Search for the cell housing the specified text and yield its [x, y] center coordinate. 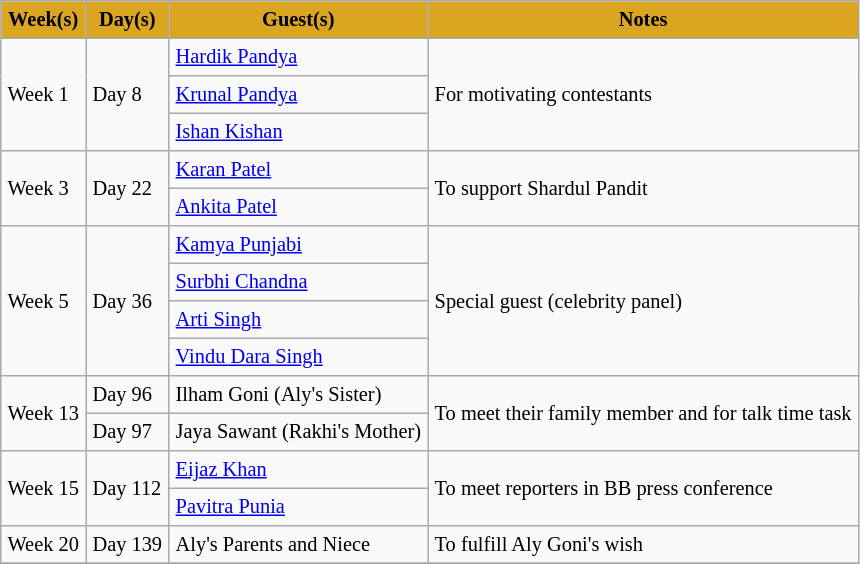
Vindu Dara Singh [298, 357]
Day 22 [128, 188]
Arti Singh [298, 319]
Notes [644, 19]
Aly's Parents and Niece [298, 544]
Week 1 [44, 94]
To meet their family member and for talk time task [644, 412]
Week 15 [44, 488]
Ilham Goni (Aly's Sister) [298, 394]
Guest(s) [298, 19]
Surbhi Chandna [298, 282]
Ankita Patel [298, 207]
Week 3 [44, 188]
Hardik Pandya [298, 57]
Week(s) [44, 19]
Day(s) [128, 19]
Day 139 [128, 544]
Day 96 [128, 394]
Day 112 [128, 488]
Special guest (celebrity panel) [644, 300]
To meet reporters in BB press conference [644, 488]
Jaya Sawant (Rakhi's Mother) [298, 432]
For motivating contestants [644, 94]
Krunal Pandya [298, 94]
Ishan Kishan [298, 132]
Day 8 [128, 94]
Day 36 [128, 300]
To support Shardul Pandit [644, 188]
Karan Patel [298, 169]
To fulfill Aly Goni's wish [644, 544]
Pavitra Punia [298, 507]
Kamya Punjabi [298, 244]
Eijaz Khan [298, 469]
Week 13 [44, 412]
Week 20 [44, 544]
Week 5 [44, 300]
Day 97 [128, 432]
